Find where the given text appears and provide that cell's center as (X, Y) coordinate. 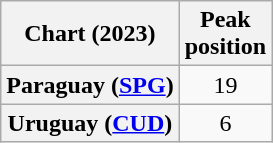
19 (225, 85)
Peakposition (225, 34)
Paraguay (SPG) (90, 85)
6 (225, 123)
Chart (2023) (90, 34)
Uruguay (CUD) (90, 123)
